Pinpoint the cell where the given text exists, returning its [x, y] midpoint coordinate. 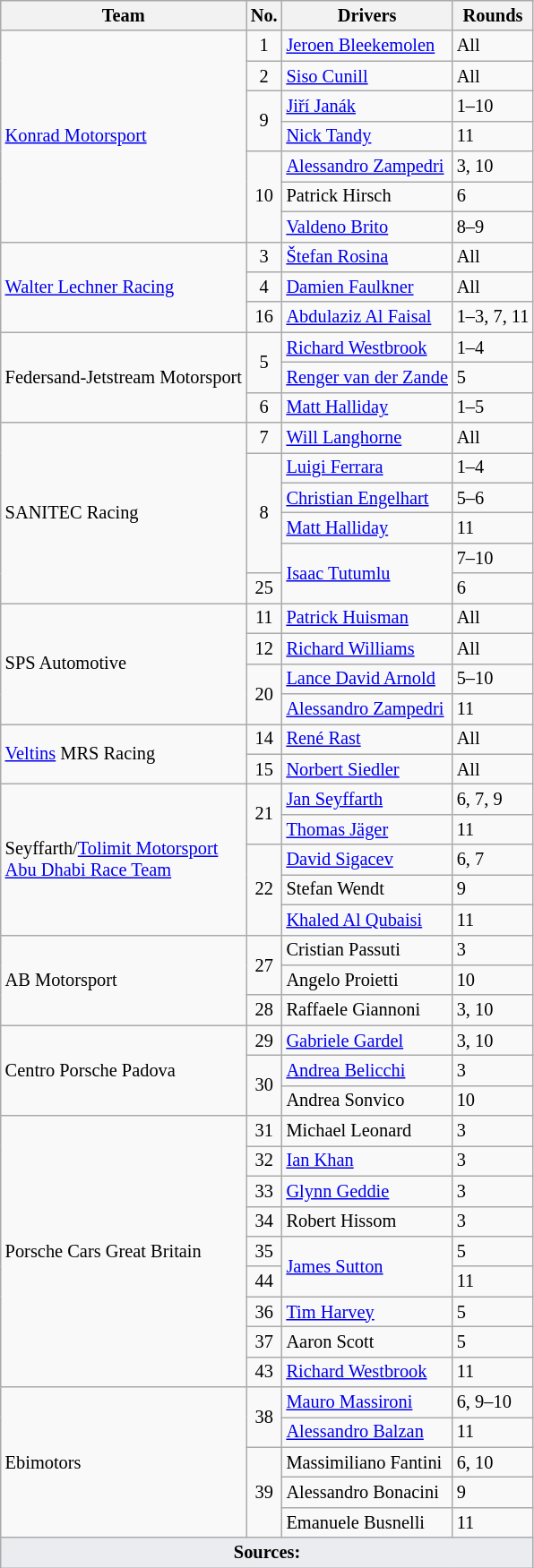
Raffaele Giannoni [367, 1010]
Gabriele Gardel [367, 1041]
Massimiliano Fantini [367, 1462]
James Sutton [367, 1266]
Valdeno Brito [367, 227]
Lance David Arnold [367, 679]
Rounds [493, 15]
Štefan Rosina [367, 257]
4 [264, 287]
35 [264, 1251]
Mauro Massironi [367, 1402]
22 [264, 890]
SANITEC Racing [124, 513]
Christian Engelhart [367, 498]
Team [124, 15]
Siso Cunill [367, 76]
5–6 [493, 498]
20 [264, 693]
39 [264, 1492]
6, 7, 9 [493, 799]
Drivers [367, 15]
1 [264, 46]
AB Motorsport [124, 980]
27 [264, 965]
8–9 [493, 227]
31 [264, 1131]
25 [264, 588]
Alessandro Bonacini [367, 1493]
43 [264, 1372]
Jeroen Bleekemolen [367, 46]
Jiří Janák [367, 106]
Robert Hissom [367, 1221]
Abdulaziz Al Faisal [367, 317]
Isaac Tutumlu [367, 573]
1–10 [493, 106]
7–10 [493, 558]
Veltins MRS Racing [124, 754]
Thomas Jäger [367, 829]
14 [264, 739]
Ian Khan [367, 1161]
29 [264, 1041]
Jan Seyffarth [367, 799]
Patrick Hirsch [367, 196]
2 [264, 76]
Porsche Cars Great Britain [124, 1252]
Norbert Siedler [367, 769]
Federsand-Jetstream Motorsport [124, 378]
12 [264, 648]
21 [264, 813]
Michael Leonard [367, 1131]
38 [264, 1417]
Alessandro Balzan [367, 1432]
1–5 [493, 407]
Konrad Motorsport [124, 136]
36 [264, 1312]
1–3, 7, 11 [493, 317]
Ebimotors [124, 1462]
Stefan Wendt [367, 889]
5–10 [493, 679]
Renger van der Zande [367, 377]
Angelo Proietti [367, 980]
Khaled Al Qubaisi [367, 920]
8 [264, 512]
Andrea Sonvico [367, 1101]
33 [264, 1191]
René Rast [367, 739]
15 [264, 769]
Tim Harvey [367, 1312]
Will Langhorne [367, 438]
16 [264, 317]
Richard Williams [367, 648]
Seyffarth/Tolimit Motorsport Abu Dhabi Race Team [124, 859]
32 [264, 1161]
Centro Porsche Padova [124, 1071]
Damien Faulkner [367, 287]
7 [264, 438]
Emanuele Busnelli [367, 1522]
Cristian Passuti [367, 950]
6, 7 [493, 860]
Patrick Huisman [367, 618]
37 [264, 1341]
Nick Tandy [367, 136]
28 [264, 1010]
Andrea Belicchi [367, 1070]
30 [264, 1085]
SPS Automotive [124, 663]
Luigi Ferrara [367, 467]
Glynn Geddie [367, 1191]
Walter Lechner Racing [124, 287]
44 [264, 1281]
No. [264, 15]
Sources: [267, 1553]
David Sigacev [367, 860]
34 [264, 1221]
6, 10 [493, 1462]
Aaron Scott [367, 1341]
6, 9–10 [493, 1402]
